Output the [X, Y] coordinate of the center of the cell containing the given text.  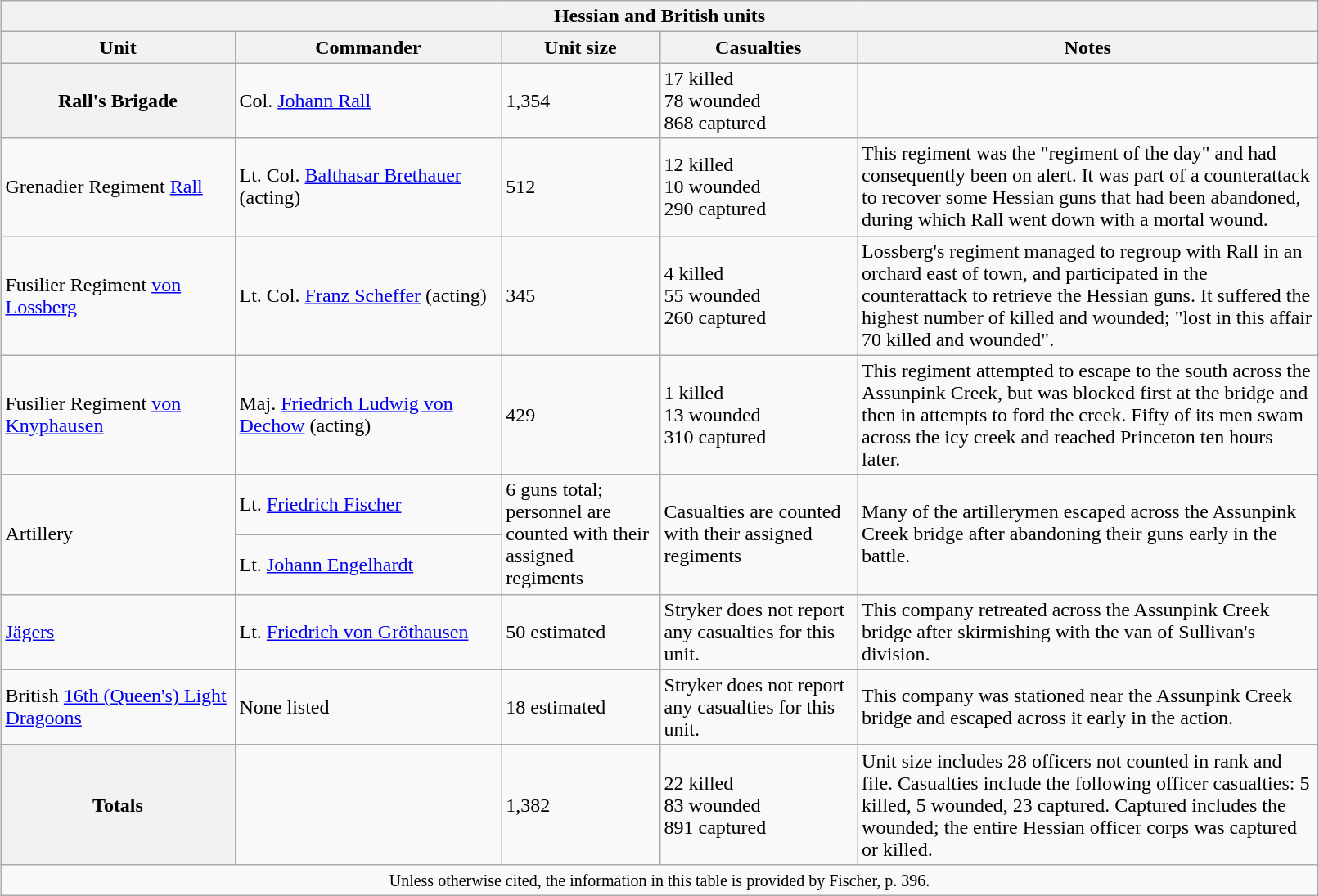
Unit size [581, 47]
Col. Johann Rall [368, 101]
Fusilier Regiment von Lossberg [118, 295]
Unless otherwise cited, the information in this table is provided by Fischer, p. 396. [659, 880]
4 killed55 wounded260 captured [759, 295]
Totals [118, 804]
1,354 [581, 101]
Lt. Johann Engelhardt [368, 565]
This company retreated across the Assunpink Creek bridge after skirmishing with the van of Sullivan's division. [1088, 632]
6 guns total; personnel are counted with their assigned regiments [581, 534]
Grenadier Regiment Rall [118, 187]
1,382 [581, 804]
12 killed10 wounded290 captured [759, 187]
Commander [368, 47]
429 [581, 415]
Rall's Brigade [118, 101]
512 [581, 187]
Casualties [759, 47]
Unit [118, 47]
Lt. Friedrich Fischer [368, 504]
18 estimated [581, 707]
This company was stationed near the Assunpink Creek bridge and escaped across it early in the action. [1088, 707]
British 16th (Queen's) Light Dragoons [118, 707]
Jägers [118, 632]
345 [581, 295]
Maj. Friedrich Ludwig von Dechow (acting) [368, 415]
Hessian and British units [659, 16]
Fusilier Regiment von Knyphausen [118, 415]
Many of the artillerymen escaped across the Assunpink Creek bridge after abandoning their guns early in the battle. [1088, 534]
22 killed83 wounded891 captured [759, 804]
Lt. Col. Franz Scheffer (acting) [368, 295]
Casualties are counted with their assigned regiments [759, 534]
Lt. Friedrich von Gröthausen [368, 632]
1 killed13 wounded310 captured [759, 415]
None listed [368, 707]
Artillery [118, 534]
50 estimated [581, 632]
Notes [1088, 47]
17 killed78 wounded868 captured [759, 101]
Lt. Col. Balthasar Brethauer (acting) [368, 187]
